Capture the cell that displays the provided text and extract its (x, y) central coordinate. 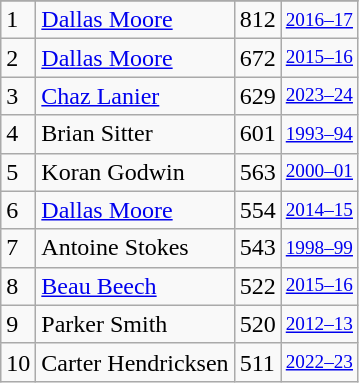
601 (258, 134)
3 (18, 96)
2016–17 (319, 20)
4 (18, 134)
10 (18, 362)
9 (18, 324)
672 (258, 58)
520 (258, 324)
Antoine Stokes (135, 248)
554 (258, 210)
1993–94 (319, 134)
511 (258, 362)
812 (258, 20)
Beau Beech (135, 286)
6 (18, 210)
2 (18, 58)
7 (18, 248)
2022–23 (319, 362)
1998–99 (319, 248)
563 (258, 172)
Parker Smith (135, 324)
2014–15 (319, 210)
522 (258, 286)
2000–01 (319, 172)
629 (258, 96)
Chaz Lanier (135, 96)
8 (18, 286)
Brian Sitter (135, 134)
543 (258, 248)
Carter Hendricksen (135, 362)
5 (18, 172)
2012–13 (319, 324)
2023–24 (319, 96)
1 (18, 20)
Koran Godwin (135, 172)
